Determine the [x, y] coordinate at the center of the cell enclosing the given text.  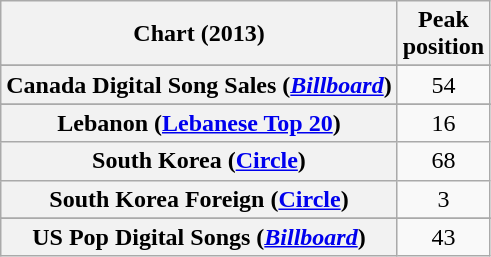
US Pop Digital Songs (Billboard) [199, 237]
16 [443, 123]
Peakposition [443, 34]
3 [443, 199]
South Korea Foreign (Circle) [199, 199]
South Korea (Circle) [199, 161]
Canada Digital Song Sales (Billboard) [199, 85]
54 [443, 85]
43 [443, 237]
Lebanon (Lebanese Top 20) [199, 123]
Chart (2013) [199, 34]
68 [443, 161]
